Search for the cell housing the specified text and yield its (x, y) center coordinate. 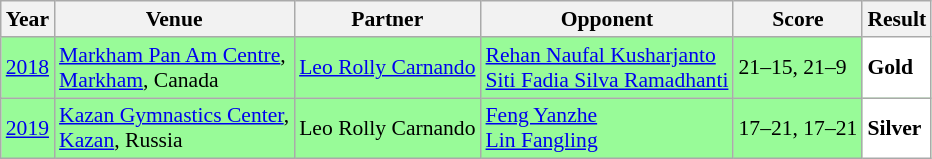
Score (798, 19)
Feng Yanzhe Lin Fangling (608, 128)
Silver (896, 128)
21–15, 21–9 (798, 68)
17–21, 17–21 (798, 128)
Kazan Gymnastics Center,Kazan, Russia (174, 128)
Venue (174, 19)
Opponent (608, 19)
2018 (28, 68)
Rehan Naufal Kusharjanto Siti Fadia Silva Ramadhanti (608, 68)
Partner (387, 19)
Year (28, 19)
Result (896, 19)
Markham Pan Am Centre,Markham, Canada (174, 68)
Gold (896, 68)
2019 (28, 128)
